Capture the cell that displays the provided text and extract its [X, Y] central coordinate. 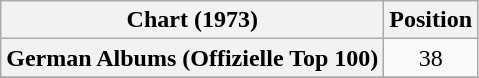
German Albums (Offizielle Top 100) [192, 58]
Position [431, 20]
38 [431, 58]
Chart (1973) [192, 20]
